Detect which cell encompasses the target text, then output its (X, Y) center coordinate. 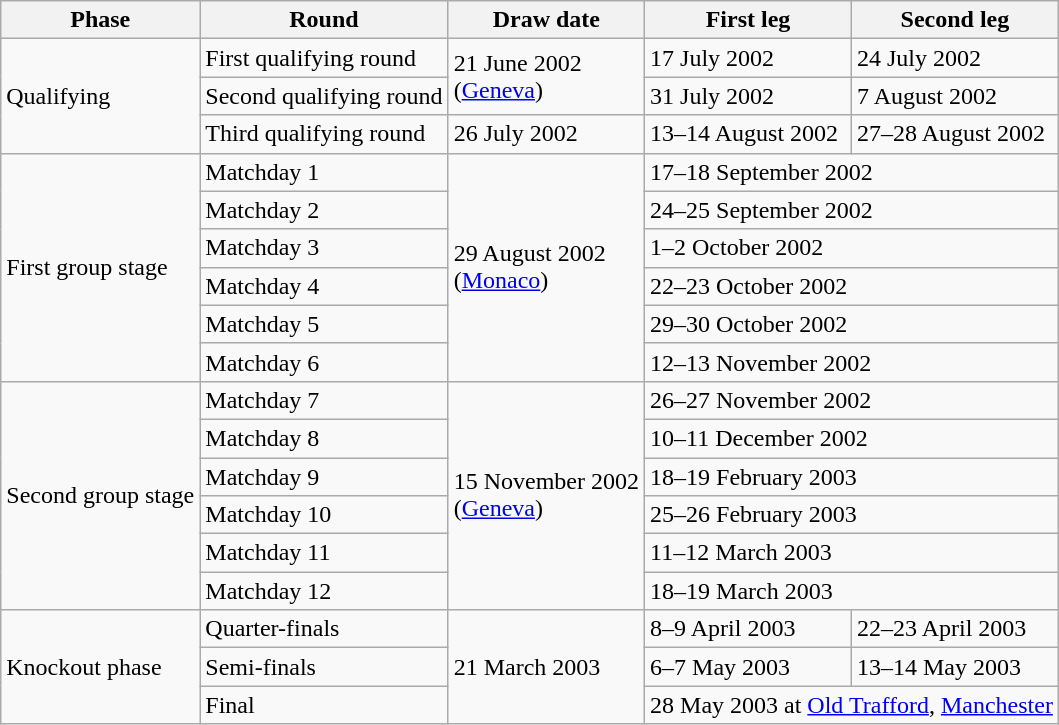
Matchday 1 (324, 172)
Matchday 9 (324, 477)
Matchday 8 (324, 438)
13–14 August 2002 (748, 134)
22–23 April 2003 (954, 629)
26–27 November 2002 (852, 400)
Matchday 3 (324, 248)
Matchday 11 (324, 553)
1–2 October 2002 (852, 248)
17–18 September 2002 (852, 172)
17 July 2002 (748, 58)
7 August 2002 (954, 96)
13–14 May 2003 (954, 667)
Semi-finals (324, 667)
24–25 September 2002 (852, 210)
31 July 2002 (748, 96)
Second group stage (100, 495)
27–28 August 2002 (954, 134)
Phase (100, 20)
Knockout phase (100, 667)
Quarter-finals (324, 629)
22–23 October 2002 (852, 286)
Second leg (954, 20)
29 August 2002(Monaco) (546, 267)
18–19 February 2003 (852, 477)
29–30 October 2002 (852, 324)
Draw date (546, 20)
First leg (748, 20)
24 July 2002 (954, 58)
10–11 December 2002 (852, 438)
21 June 2002(Geneva) (546, 77)
26 July 2002 (546, 134)
12–13 November 2002 (852, 362)
Matchday 12 (324, 591)
6–7 May 2003 (748, 667)
Third qualifying round (324, 134)
Matchday 6 (324, 362)
11–12 March 2003 (852, 553)
Round (324, 20)
21 March 2003 (546, 667)
First qualifying round (324, 58)
18–19 March 2003 (852, 591)
Matchday 2 (324, 210)
Matchday 5 (324, 324)
Qualifying (100, 96)
Matchday 10 (324, 515)
Matchday 4 (324, 286)
28 May 2003 at Old Trafford, Manchester (852, 705)
Matchday 7 (324, 400)
Final (324, 705)
First group stage (100, 267)
15 November 2002(Geneva) (546, 495)
Second qualifying round (324, 96)
25–26 February 2003 (852, 515)
8–9 April 2003 (748, 629)
